Extract the [x, y] coordinate from the center of the cell holding the provided text.  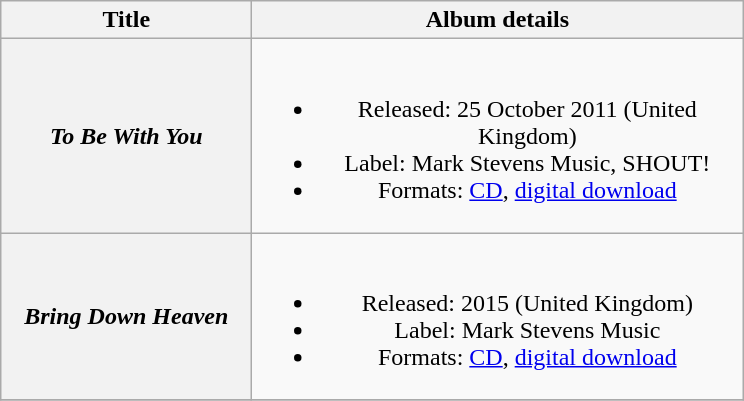
Title [126, 20]
Released: 2015 (United Kingdom)Label: Mark Stevens MusicFormats: CD, digital download [498, 316]
Album details [498, 20]
To Be With You [126, 136]
Released: 25 October 2011 (United Kingdom)Label: Mark Stevens Music, SHOUT!Formats: CD, digital download [498, 136]
Bring Down Heaven [126, 316]
